Pinpoint the cell where the given text exists, returning its [x, y] midpoint coordinate. 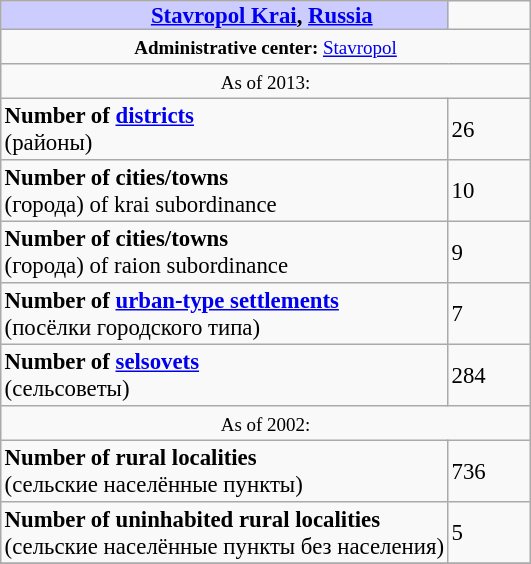
Number of cities/towns(города) of krai subordinance [224, 191]
9 [489, 252]
736 [489, 471]
Stavropol Krai, Russia [224, 15]
Number of cities/towns(города) of raion subordinance [224, 252]
Number of urban-type settlements(посёлки городского типа) [224, 314]
284 [489, 375]
Number of rural localities(сельские населённые пункты) [224, 471]
Number of districts(районы) [224, 129]
As of 2013: [266, 81]
10 [489, 191]
26 [489, 129]
5 [489, 533]
7 [489, 314]
Administrative center: Stavropol [266, 46]
Number of selsovets(сельсоветы) [224, 375]
As of 2002: [266, 423]
Number of uninhabited rural localities(сельские населённые пункты без населения) [224, 533]
